Scan for the cell matching the given text and deliver its (X, Y) coordinate at center. 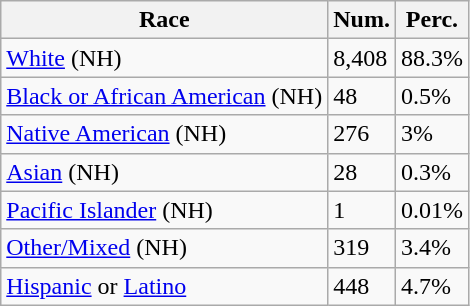
48 (362, 96)
8,408 (362, 58)
Black or African American (NH) (164, 96)
448 (362, 286)
Race (164, 20)
Perc. (432, 20)
28 (362, 172)
White (NH) (164, 58)
Hispanic or Latino (164, 286)
1 (362, 210)
Pacific Islander (NH) (164, 210)
Other/Mixed (NH) (164, 248)
Asian (NH) (164, 172)
3.4% (432, 248)
4.7% (432, 286)
0.5% (432, 96)
Num. (362, 20)
Native American (NH) (164, 134)
3% (432, 134)
0.3% (432, 172)
0.01% (432, 210)
319 (362, 248)
88.3% (432, 58)
276 (362, 134)
